Pinpoint the cell where the given text exists, returning its (x, y) midpoint coordinate. 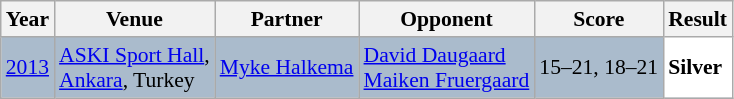
ASKI Sport Hall,Ankara, Turkey (134, 68)
Venue (134, 19)
Silver (698, 68)
David Daugaard Maiken Fruergaard (447, 68)
Myke Halkema (287, 68)
Partner (287, 19)
Result (698, 19)
Score (598, 19)
Year (28, 19)
Opponent (447, 19)
15–21, 18–21 (598, 68)
2013 (28, 68)
